Return the [x, y] coordinate for the center point of the cell that contains the specified text.  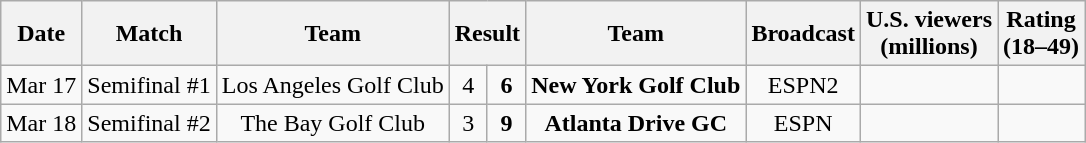
ESPN2 [804, 85]
Semifinal #2 [149, 123]
Broadcast [804, 34]
New York Golf Club [636, 85]
4 [468, 85]
The Bay Golf Club [332, 123]
Mar 18 [42, 123]
3 [468, 123]
U.S. viewers(millions) [928, 34]
6 [506, 85]
Date [42, 34]
Semifinal #1 [149, 85]
Mar 17 [42, 85]
ESPN [804, 123]
Match [149, 34]
Atlanta Drive GC [636, 123]
Rating(18–49) [1042, 34]
Result [487, 34]
9 [506, 123]
Los Angeles Golf Club [332, 85]
